Scan for the cell matching the given text and deliver its [x, y] coordinate at center. 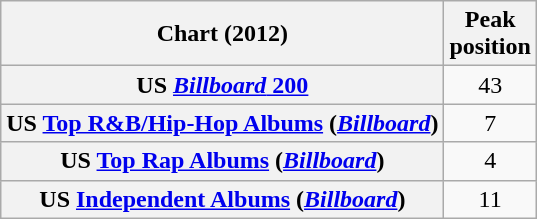
11 [490, 199]
4 [490, 161]
7 [490, 123]
US Independent Albums (Billboard) [222, 199]
US Billboard 200 [222, 85]
Peakposition [490, 34]
US Top R&B/Hip-Hop Albums (Billboard) [222, 123]
US Top Rap Albums (Billboard) [222, 161]
Chart (2012) [222, 34]
43 [490, 85]
